Identify which cell holds the provided text, then report its [X, Y] central coordinate. 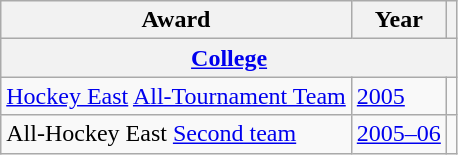
Award [176, 20]
College [230, 58]
2005 [398, 96]
Hockey East All-Tournament Team [176, 96]
2005–06 [398, 134]
All-Hockey East Second team [176, 134]
Year [398, 20]
